Scan for the cell matching the given text and deliver its (x, y) coordinate at center. 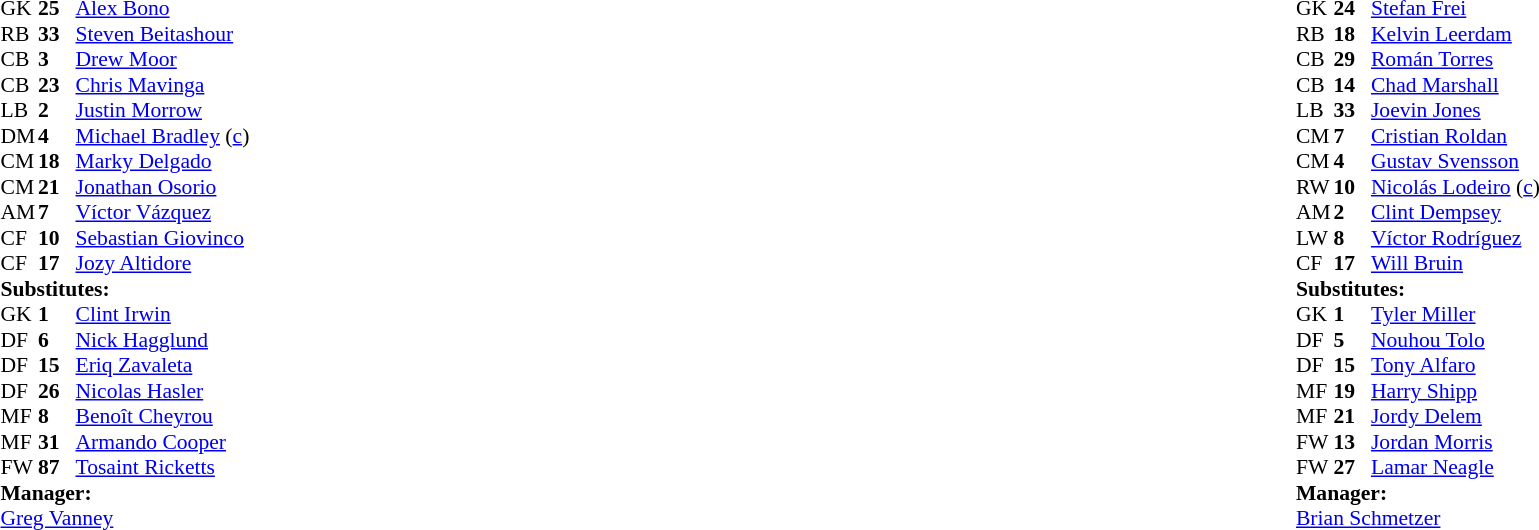
Drew Moor (163, 59)
Jonathan Osorio (163, 187)
Eriq Zavaleta (163, 365)
Manager: (124, 493)
13 (1352, 442)
Clint Irwin (163, 315)
Tosaint Ricketts (163, 467)
Benoît Cheyrou (163, 417)
14 (1352, 85)
Nicolas Hasler (163, 391)
DM (19, 136)
19 (1352, 391)
5 (1352, 340)
23 (57, 85)
Nick Hagglund (163, 340)
Armando Cooper (163, 442)
3 (57, 59)
29 (1352, 59)
Sebastian Giovinco (163, 238)
Marky Delgado (163, 161)
LW (1315, 238)
27 (1352, 467)
Steven Beitashour (163, 34)
87 (57, 467)
26 (57, 391)
6 (57, 340)
Chris Mavinga (163, 85)
Jozy Altidore (163, 263)
Substitutes: (124, 289)
Michael Bradley (c) (163, 136)
Víctor Vázquez (163, 213)
RW (1315, 187)
Justin Morrow (163, 111)
31 (57, 442)
